Search for the cell housing the specified text and yield its (x, y) center coordinate. 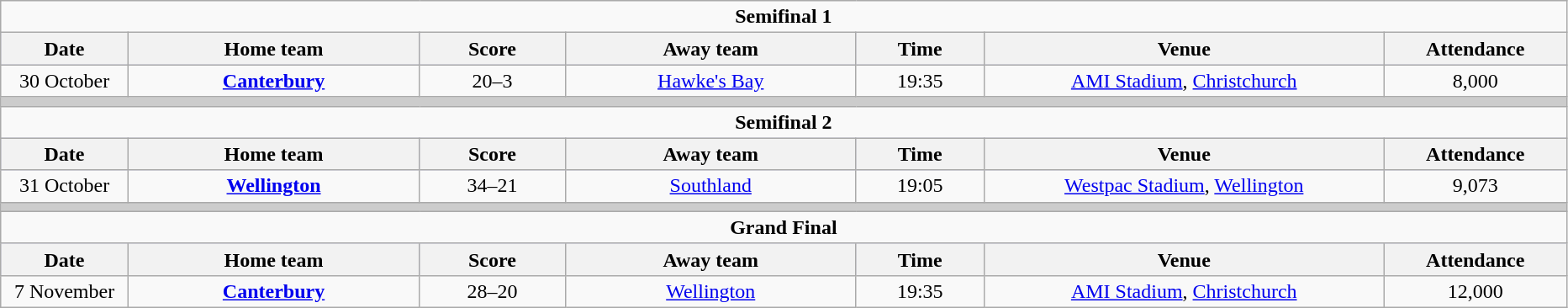
Westpac Stadium, Wellington (1184, 186)
8,000 (1475, 81)
Southland (710, 186)
Grand Final (784, 227)
28–20 (493, 291)
34–21 (493, 186)
Semifinal 1 (784, 17)
31 October (65, 186)
20–3 (493, 81)
12,000 (1475, 291)
Semifinal 2 (784, 122)
30 October (65, 81)
Hawke's Bay (710, 81)
9,073 (1475, 186)
19:05 (920, 186)
7 November (65, 291)
